Output the [X, Y] coordinate of the center of the cell containing the given text.  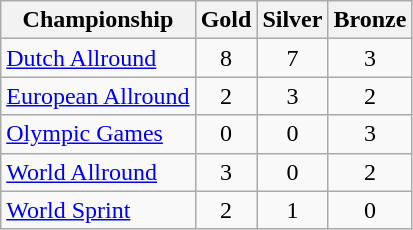
1 [292, 210]
European Allround [98, 96]
Silver [292, 20]
World Allround [98, 172]
Championship [98, 20]
Olympic Games [98, 134]
World Sprint [98, 210]
Bronze [370, 20]
7 [292, 58]
Gold [226, 20]
Dutch Allround [98, 58]
8 [226, 58]
